Detect which cell encompasses the target text, then output its (x, y) center coordinate. 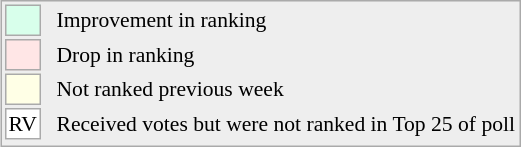
Received votes but were not ranked in Top 25 of poll (286, 124)
Improvement in ranking (286, 20)
Drop in ranking (286, 55)
Not ranked previous week (286, 90)
RV (23, 124)
